Capture the cell that displays the provided text and extract its [x, y] central coordinate. 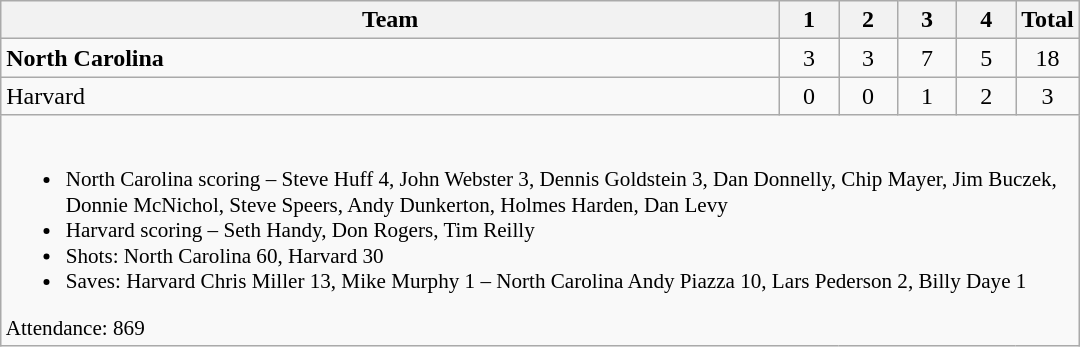
Team [390, 20]
5 [986, 58]
4 [986, 20]
Harvard [390, 96]
7 [928, 58]
18 [1048, 58]
North Carolina [390, 58]
Total [1048, 20]
